Find where the given text appears and provide that cell's center as [x, y] coordinate. 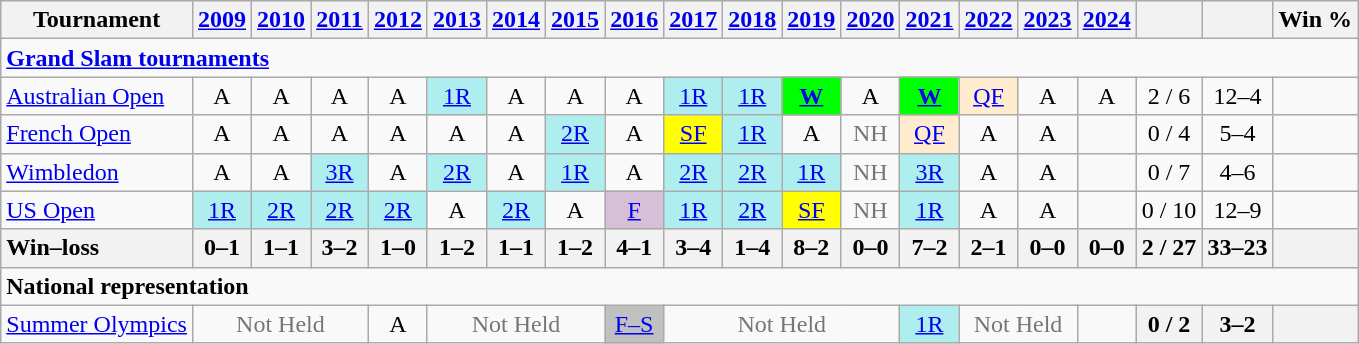
2014 [516, 20]
0 / 10 [1169, 210]
French Open [97, 134]
2012 [398, 20]
0–1 [222, 248]
2024 [1106, 20]
Summer Olympics [97, 324]
7–2 [930, 248]
2022 [988, 20]
National representation [680, 286]
4–1 [634, 248]
Grand Slam tournaments [680, 58]
33–23 [1238, 248]
1–4 [752, 248]
F–S [634, 324]
Tournament [97, 20]
2013 [456, 20]
Australian Open [97, 96]
0 / 7 [1169, 172]
2009 [222, 20]
2020 [870, 20]
0 / 2 [1169, 324]
2 / 6 [1169, 96]
4–6 [1238, 172]
2018 [752, 20]
2010 [282, 20]
2016 [634, 20]
2–1 [988, 248]
3–4 [694, 248]
2 / 27 [1169, 248]
0 / 4 [1169, 134]
2011 [340, 20]
Win–loss [97, 248]
8–2 [812, 248]
12–9 [1238, 210]
Wimbledon [97, 172]
2019 [812, 20]
2021 [930, 20]
US Open [97, 210]
F [634, 210]
1–0 [398, 248]
12–4 [1238, 96]
2017 [694, 20]
Win % [1316, 20]
2023 [1048, 20]
2015 [576, 20]
5–4 [1238, 134]
